Locate the cell with the specified text and output its [X, Y] center coordinate. 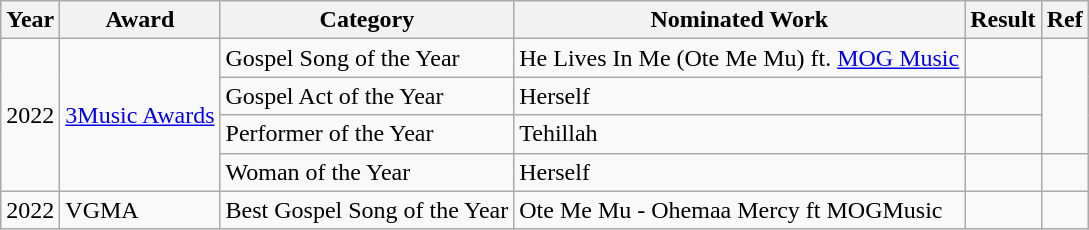
Result [1003, 20]
Year [30, 20]
VGMA [140, 210]
Gospel Song of the Year [367, 58]
Gospel Act of the Year [367, 96]
Category [367, 20]
Performer of the Year [367, 134]
Nominated Work [740, 20]
Award [140, 20]
Tehillah [740, 134]
Woman of the Year [367, 172]
Ote Me Mu - Ohemaa Mercy ft MOGMusic [740, 210]
3Music Awards [140, 115]
Ref [1064, 20]
Best Gospel Song of the Year [367, 210]
He Lives In Me (Ote Me Mu) ft. MOG Music [740, 58]
